Extract the (x, y) coordinate from the center of the cell holding the provided text.  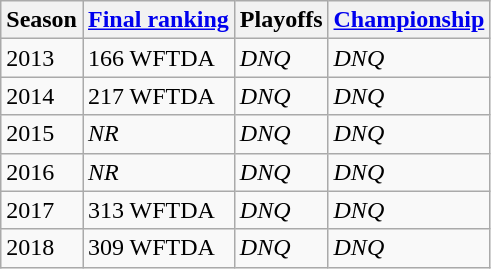
217 WFTDA (158, 96)
2016 (42, 172)
309 WFTDA (158, 248)
2018 (42, 248)
Playoffs (281, 20)
2013 (42, 58)
2014 (42, 96)
313 WFTDA (158, 210)
Final ranking (158, 20)
2017 (42, 210)
166 WFTDA (158, 58)
Season (42, 20)
2015 (42, 134)
Championship (409, 20)
